Extract the [x, y] coordinate from the center of the cell holding the provided text.  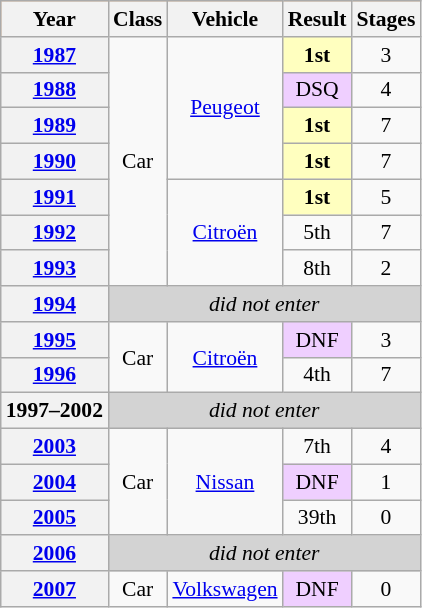
Year [54, 19]
1 [386, 482]
1988 [54, 90]
7th [318, 447]
5th [318, 233]
Result [318, 19]
1994 [54, 304]
Nissan [224, 482]
1996 [54, 375]
Vehicle [224, 19]
DSQ [318, 90]
1997–2002 [54, 411]
2007 [54, 589]
1993 [54, 269]
Peugeot [224, 108]
2005 [54, 518]
1987 [54, 55]
39th [318, 518]
Volkswagen [224, 589]
1991 [54, 197]
8th [318, 269]
2004 [54, 482]
2 [386, 269]
Stages [386, 19]
4th [318, 375]
5 [386, 197]
Class [138, 19]
1990 [54, 162]
2003 [54, 447]
1989 [54, 126]
2006 [54, 554]
1995 [54, 340]
1992 [54, 233]
